Pinpoint the cell where the given text exists, returning its [x, y] midpoint coordinate. 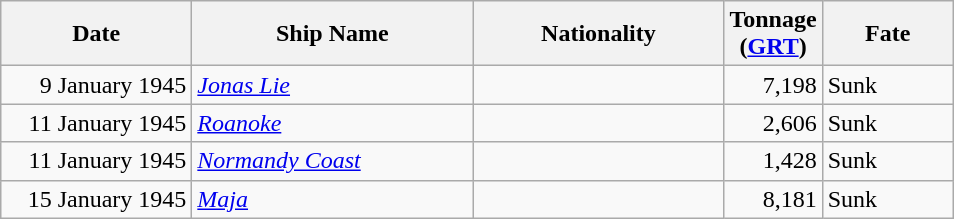
7,198 [773, 85]
Date [96, 34]
Jonas Lie [332, 85]
2,606 [773, 123]
Ship Name [332, 34]
15 January 1945 [96, 199]
1,428 [773, 161]
9 January 1945 [96, 85]
Tonnage(GRT) [773, 34]
8,181 [773, 199]
Nationality [598, 34]
Maja [332, 199]
Fate [888, 34]
Roanoke [332, 123]
Normandy Coast [332, 161]
